Output the [X, Y] coordinate of the center of the cell containing the given text.  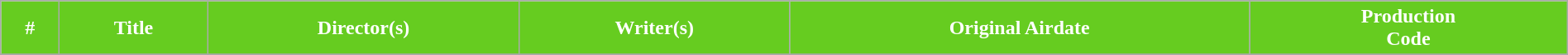
Title [134, 28]
Original Airdate [1020, 28]
Writer(s) [655, 28]
# [30, 28]
Director(s) [363, 28]
ProductionCode [1409, 28]
